From the cell containing the given text, extract its center point as (X, Y) coordinate. 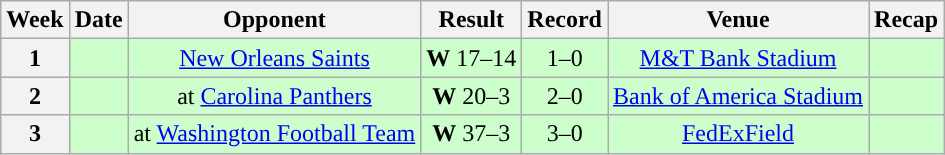
2–0 (565, 96)
3 (35, 134)
at Washington Football Team (274, 134)
Week (35, 20)
Venue (738, 20)
W 17–14 (472, 58)
1–0 (565, 58)
Opponent (274, 20)
Recap (906, 20)
Bank of America Stadium (738, 96)
M&T Bank Stadium (738, 58)
3–0 (565, 134)
FedExField (738, 134)
1 (35, 58)
Date (98, 20)
New Orleans Saints (274, 58)
2 (35, 96)
Record (565, 20)
W 20–3 (472, 96)
at Carolina Panthers (274, 96)
W 37–3 (472, 134)
Result (472, 20)
